Return [x, y] of the center of cell containing provided text 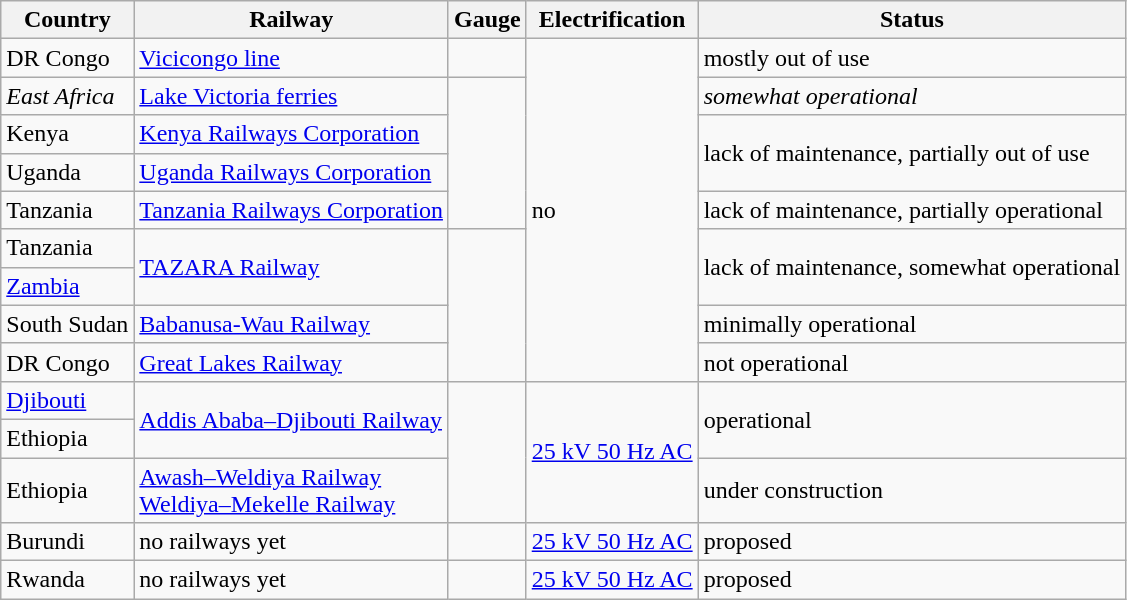
Country [68, 20]
Status [912, 20]
operational [912, 419]
Railway [292, 20]
Addis Ababa–Djibouti Railway [292, 419]
Lake Victoria ferries [292, 96]
minimally operational [912, 324]
somewhat operational [912, 96]
East Africa [68, 96]
Tanzania Railways Corporation [292, 210]
South Sudan [68, 324]
under construction [912, 490]
Babanusa-Wau Railway [292, 324]
lack of maintenance, partially operational [912, 210]
Rwanda [68, 580]
Vicicongo line [292, 58]
mostly out of use [912, 58]
lack of maintenance, partially out of use [912, 153]
Kenya [68, 134]
Great Lakes Railway [292, 362]
Electrification [612, 20]
TAZARA Railway [292, 267]
Djibouti [68, 400]
Kenya Railways Corporation [292, 134]
Burundi [68, 542]
Awash–Weldiya RailwayWeldiya–Mekelle Railway [292, 490]
Zambia [68, 286]
lack of maintenance, somewhat operational [912, 267]
Uganda Railways Corporation [292, 172]
Uganda [68, 172]
Gauge [487, 20]
no [612, 210]
not operational [912, 362]
